Extract the [X, Y] coordinate from the center of the cell holding the provided text.  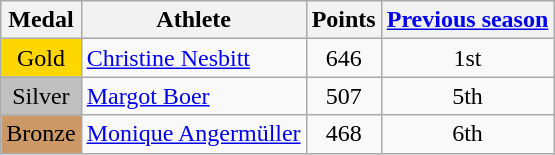
5th [468, 96]
Gold [41, 58]
468 [344, 134]
Margot Boer [194, 96]
Medal [41, 20]
Points [344, 20]
Previous season [468, 20]
6th [468, 134]
507 [344, 96]
Athlete [194, 20]
646 [344, 58]
Monique Angermüller [194, 134]
Silver [41, 96]
Christine Nesbitt [194, 58]
1st [468, 58]
Bronze [41, 134]
